Search for the cell housing the specified text and yield its [X, Y] center coordinate. 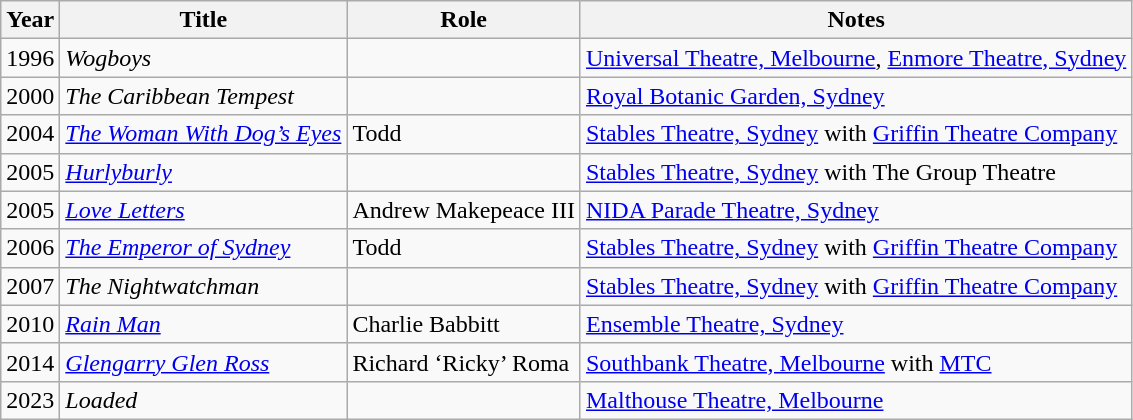
1996 [30, 58]
Charlie Babbitt [464, 324]
2010 [30, 324]
Hurlyburly [204, 172]
2023 [30, 400]
Title [204, 20]
Royal Botanic Garden, Sydney [856, 96]
Southbank Theatre, Melbourne with MTC [856, 362]
Andrew Makepeace III [464, 210]
Ensemble Theatre, Sydney [856, 324]
Loaded [204, 400]
Wogboys [204, 58]
2007 [30, 286]
2004 [30, 134]
The Emperor of Sydney [204, 248]
Glengarry Glen Ross [204, 362]
2000 [30, 96]
Rain Man [204, 324]
Stables Theatre, Sydney with The Group Theatre [856, 172]
The Caribbean Tempest [204, 96]
The Nightwatchman [204, 286]
Year [30, 20]
Universal Theatre, Melbourne, Enmore Theatre, Sydney [856, 58]
Richard ‘Ricky’ Roma [464, 362]
The Woman With Dog’s Eyes [204, 134]
Malthouse Theatre, Melbourne [856, 400]
2006 [30, 248]
NIDA Parade Theatre, Sydney [856, 210]
2014 [30, 362]
Notes [856, 20]
Love Letters [204, 210]
Role [464, 20]
